Detect which cell encompasses the target text, then output its [X, Y] center coordinate. 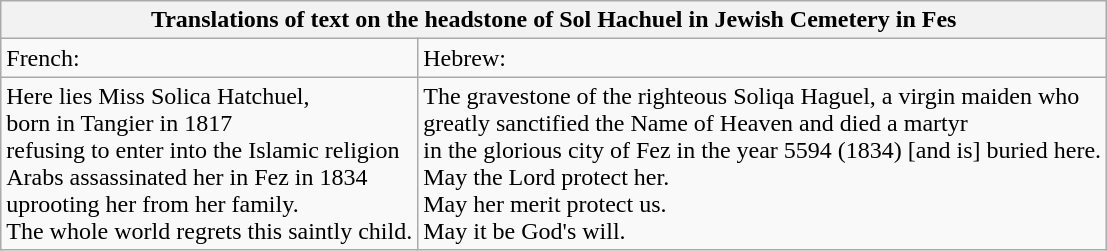
Translations of text on the headstone of Sol Hachuel in Jewish Cemetery in Fes [554, 20]
French: [210, 58]
Hebrew: [762, 58]
